Search for the cell housing the specified text and yield its [X, Y] center coordinate. 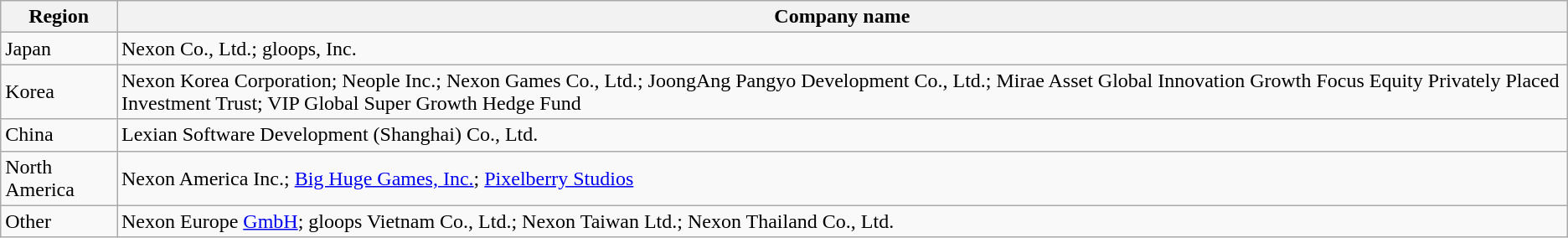
Company name [843, 17]
Nexon Europe GmbH; gloops Vietnam Co., Ltd.; Nexon Taiwan Ltd.; Nexon Thailand Co., Ltd. [843, 221]
Nexon Co., Ltd.; gloops, Inc. [843, 49]
Region [59, 17]
Japan [59, 49]
Korea [59, 92]
North America [59, 178]
Other [59, 221]
China [59, 135]
Lexian Software Development (Shanghai) Co., Ltd. [843, 135]
Nexon America Inc.; Big Huge Games, Inc.; Pixelberry Studios [843, 178]
